Determine the [X, Y] coordinate at the center of the cell enclosing the given text.  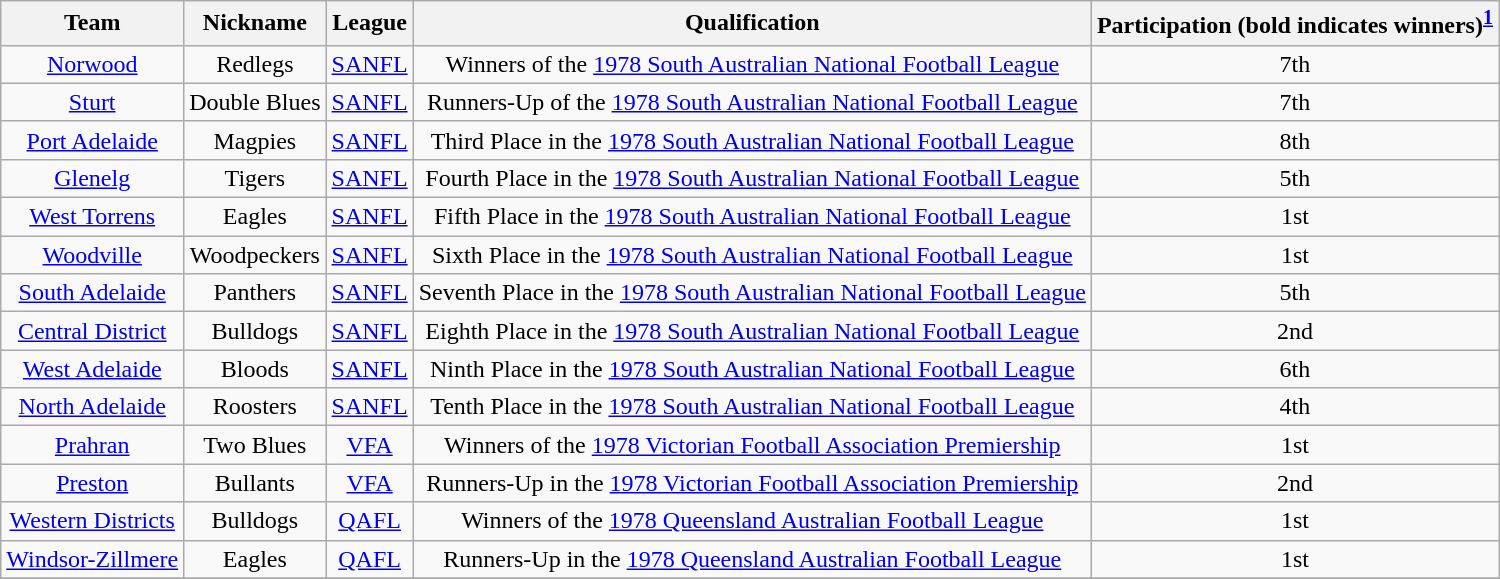
Winners of the 1978 Victorian Football Association Premiership [752, 445]
West Torrens [92, 217]
Winners of the 1978 Queensland Australian Football League [752, 521]
Port Adelaide [92, 140]
Woodpeckers [255, 255]
Two Blues [255, 445]
Woodville [92, 255]
8th [1294, 140]
Team [92, 24]
6th [1294, 369]
Redlegs [255, 64]
Runners-Up in the 1978 Victorian Football Association Premiership [752, 483]
Runners-Up of the 1978 South Australian National Football League [752, 102]
League [370, 24]
Bloods [255, 369]
Tigers [255, 178]
Glenelg [92, 178]
4th [1294, 407]
Roosters [255, 407]
Participation (bold indicates winners)1 [1294, 24]
South Adelaide [92, 293]
West Adelaide [92, 369]
Runners-Up in the 1978 Queensland Australian Football League [752, 559]
Western Districts [92, 521]
Fourth Place in the 1978 South Australian National Football League [752, 178]
Panthers [255, 293]
Double Blues [255, 102]
Magpies [255, 140]
Seventh Place in the 1978 South Australian National Football League [752, 293]
Central District [92, 331]
Tenth Place in the 1978 South Australian National Football League [752, 407]
Preston [92, 483]
Prahran [92, 445]
Norwood [92, 64]
Sturt [92, 102]
Bullants [255, 483]
Sixth Place in the 1978 South Australian National Football League [752, 255]
Nickname [255, 24]
Fifth Place in the 1978 South Australian National Football League [752, 217]
Qualification [752, 24]
Third Place in the 1978 South Australian National Football League [752, 140]
Windsor-Zillmere [92, 559]
Winners of the 1978 South Australian National Football League [752, 64]
Eighth Place in the 1978 South Australian National Football League [752, 331]
Ninth Place in the 1978 South Australian National Football League [752, 369]
North Adelaide [92, 407]
